Return [x, y] of the center of cell containing provided text 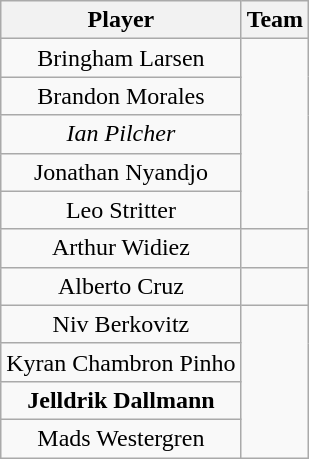
Alberto Cruz [121, 286]
Leo Stritter [121, 210]
Ian Pilcher [121, 134]
Mads Westergren [121, 438]
Jonathan Nyandjo [121, 172]
Bringham Larsen [121, 58]
Niv Berkovitz [121, 324]
Kyran Chambron Pinho [121, 362]
Player [121, 20]
Team [275, 20]
Brandon Morales [121, 96]
Jelldrik Dallmann [121, 400]
Arthur Widiez [121, 248]
